Detect which cell encompasses the target text, then output its [X, Y] center coordinate. 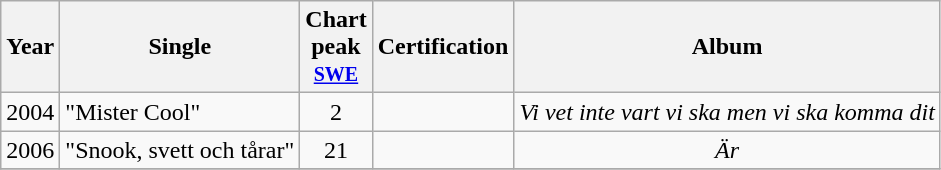
Year [30, 47]
2006 [30, 150]
Är [727, 150]
"Mister Cool" [180, 112]
Album [727, 47]
"Snook, svett och tårar" [180, 150]
Single [180, 47]
Certification [443, 47]
2 [336, 112]
2004 [30, 112]
Vi vet inte vart vi ska men vi ska komma dit [727, 112]
Chart peakSWE [336, 47]
21 [336, 150]
